Capture the cell that displays the provided text and extract its [x, y] central coordinate. 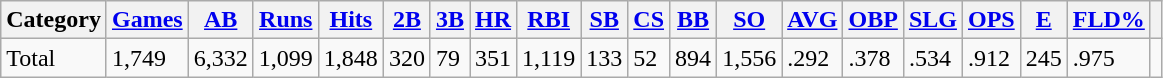
BB [694, 20]
Hits [350, 20]
OPS [991, 20]
Category [54, 20]
2B [406, 20]
.975 [1108, 58]
351 [494, 58]
894 [694, 58]
E [1044, 20]
320 [406, 58]
CS [649, 20]
133 [604, 58]
Runs [286, 20]
1,749 [147, 58]
FLD% [1108, 20]
1,848 [350, 58]
OBP [873, 20]
1,119 [549, 58]
Games [147, 20]
Total [54, 58]
SO [750, 20]
.378 [873, 58]
AB [220, 20]
SB [604, 20]
79 [450, 58]
AVG [812, 20]
1,556 [750, 58]
52 [649, 58]
SLG [932, 20]
RBI [549, 20]
6,332 [220, 58]
.912 [991, 58]
HR [494, 20]
.534 [932, 58]
.292 [812, 58]
3B [450, 20]
245 [1044, 58]
1,099 [286, 58]
